Detect which cell encompasses the target text, then output its [X, Y] center coordinate. 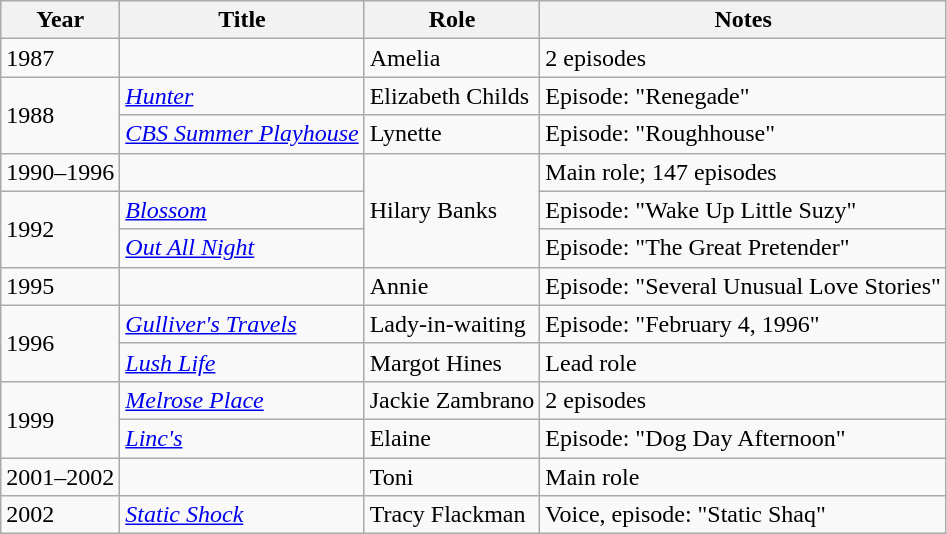
Episode: "Wake Up Little Suzy" [744, 210]
Lead role [744, 362]
Out All Night [242, 248]
2002 [60, 515]
Linc's [242, 438]
Episode: "Renegade" [744, 96]
Lush Life [242, 362]
Episode: "Several Unusual Love Stories" [744, 286]
Amelia [452, 58]
1995 [60, 286]
Notes [744, 20]
Blossom [242, 210]
Elizabeth Childs [452, 96]
Lynette [452, 134]
1996 [60, 343]
Hilary Banks [452, 210]
Gulliver's Travels [242, 324]
Annie [452, 286]
Static Shock [242, 515]
CBS Summer Playhouse [242, 134]
Melrose Place [242, 400]
Main role; 147 episodes [744, 172]
2001–2002 [60, 477]
1988 [60, 115]
Lady-in-waiting [452, 324]
1987 [60, 58]
Title [242, 20]
Episode: "Roughhouse" [744, 134]
Episode: "February 4, 1996" [744, 324]
Episode: "Dog Day Afternoon" [744, 438]
Margot Hines [452, 362]
Voice, episode: "Static Shaq" [744, 515]
Elaine [452, 438]
1992 [60, 229]
Jackie Zambrano [452, 400]
Toni [452, 477]
Main role [744, 477]
1999 [60, 419]
1990–1996 [60, 172]
Tracy Flackman [452, 515]
Year [60, 20]
Hunter [242, 96]
Role [452, 20]
Episode: "The Great Pretender" [744, 248]
